Provide the [x, y] coordinate of the cell's center where the given text is located.  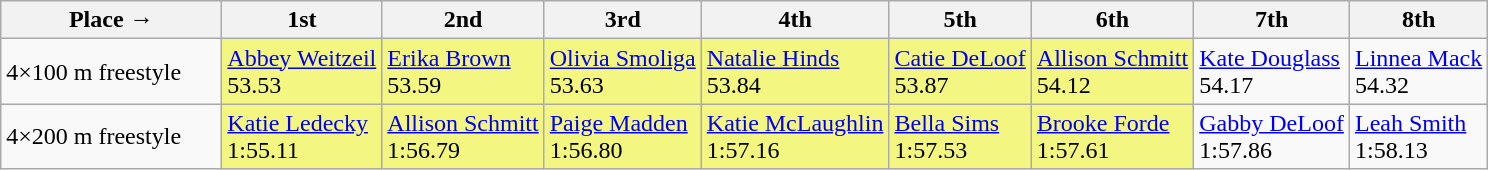
5th [960, 20]
3rd [622, 20]
4th [795, 20]
Natalie Hinds 53.84 [795, 72]
Allison Schmitt 1:56.79 [463, 136]
7th [1272, 20]
Linnea Mack 54.32 [1418, 72]
4×200 m freestyle [112, 136]
Paige Madden 1:56.80 [622, 136]
6th [1112, 20]
Olivia Smoliga 53.63 [622, 72]
2nd [463, 20]
Erika Brown 53.59 [463, 72]
Catie DeLoof 53.87 [960, 72]
Katie McLaughlin 1:57.16 [795, 136]
Kate Douglass 54.17 [1272, 72]
Leah Smith 1:58.13 [1418, 136]
Bella Sims 1:57.53 [960, 136]
Allison Schmitt 54.12 [1112, 72]
Abbey Weitzeil 53.53 [302, 72]
1st [302, 20]
Place → [112, 20]
8th [1418, 20]
4×100 m freestyle [112, 72]
Gabby DeLoof 1:57.86 [1272, 136]
Brooke Forde 1:57.61 [1112, 136]
Katie Ledecky 1:55.11 [302, 136]
